Return (X, Y) of the center of cell containing provided text 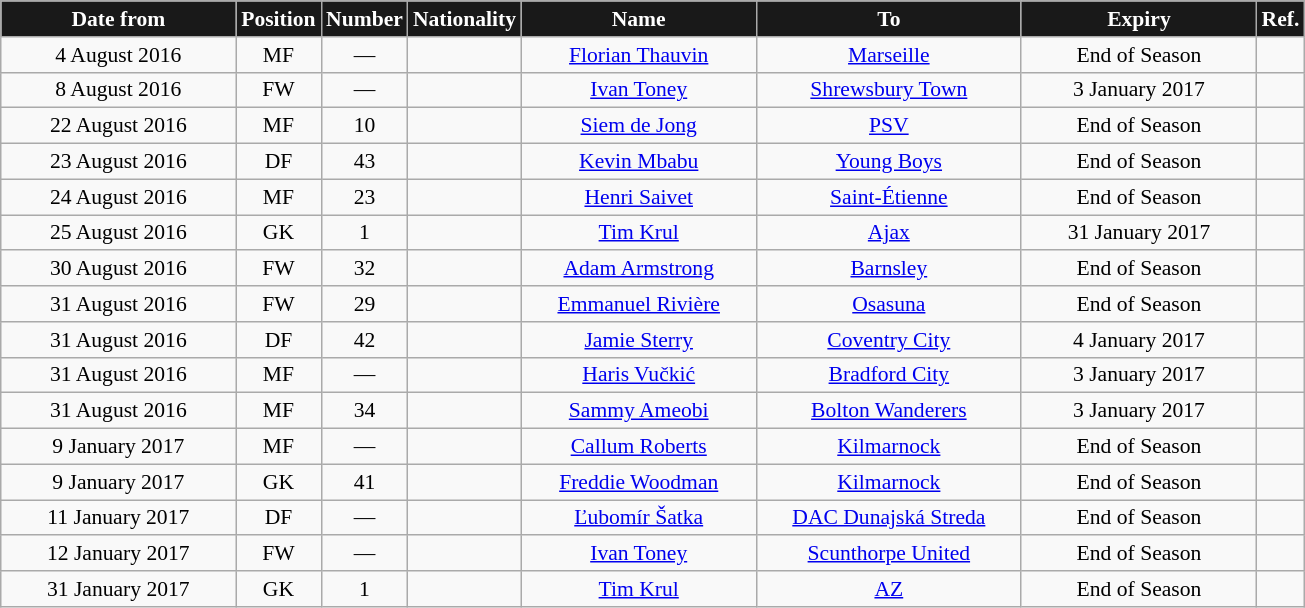
Expiry (1138, 19)
Bolton Wanderers (888, 411)
43 (364, 162)
Osasuna (888, 304)
4 August 2016 (118, 55)
Young Boys (888, 162)
Date from (118, 19)
10 (364, 126)
To (888, 19)
Sammy Ameobi (638, 411)
25 August 2016 (118, 233)
8 August 2016 (118, 90)
Ref. (1281, 19)
PSV (888, 126)
Adam Armstrong (638, 269)
23 August 2016 (118, 162)
Nationality (464, 19)
Haris Vučkić (638, 375)
Ajax (888, 233)
Emmanuel Rivière (638, 304)
42 (364, 340)
Name (638, 19)
Florian Thauvin (638, 55)
Callum Roberts (638, 447)
Barnsley (888, 269)
AZ (888, 589)
Shrewsbury Town (888, 90)
29 (364, 304)
23 (364, 197)
Jamie Sterry (638, 340)
22 August 2016 (118, 126)
Henri Saivet (638, 197)
Kevin Mbabu (638, 162)
24 August 2016 (118, 197)
Position (278, 19)
11 January 2017 (118, 518)
Marseille (888, 55)
41 (364, 482)
32 (364, 269)
DAC Dunajská Streda (888, 518)
Ľubomír Šatka (638, 518)
34 (364, 411)
30 August 2016 (118, 269)
Freddie Woodman (638, 482)
Number (364, 19)
Siem de Jong (638, 126)
Bradford City (888, 375)
12 January 2017 (118, 554)
Saint-Étienne (888, 197)
Scunthorpe United (888, 554)
4 January 2017 (1138, 340)
Coventry City (888, 340)
